Scan for the cell matching the given text and deliver its (x, y) coordinate at center. 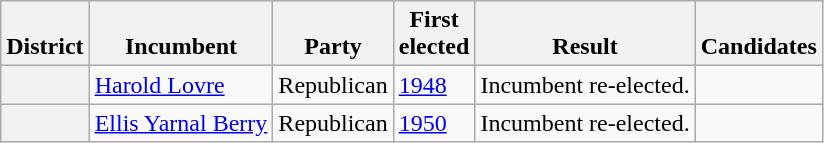
Incumbent (181, 34)
Candidates (758, 34)
1950 (434, 123)
District (45, 34)
Harold Lovre (181, 85)
Firstelected (434, 34)
1948 (434, 85)
Ellis Yarnal Berry (181, 123)
Party (333, 34)
Result (585, 34)
